Pinpoint the cell where the given text exists, returning its (x, y) midpoint coordinate. 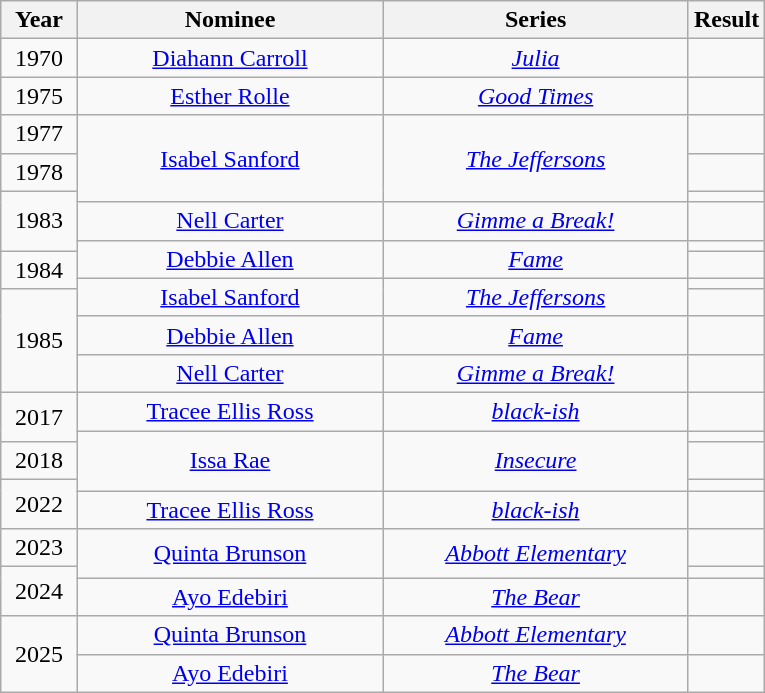
Result (726, 20)
2025 (39, 654)
Diahann Carroll (230, 58)
Esther Rolle (230, 96)
2023 (39, 548)
1983 (39, 221)
Year (39, 20)
Insecure (536, 460)
1970 (39, 58)
2024 (39, 592)
Julia (536, 58)
Series (536, 20)
1985 (39, 340)
1984 (39, 270)
Issa Rae (230, 460)
1977 (39, 134)
Good Times (536, 96)
2018 (39, 461)
2017 (39, 416)
1975 (39, 96)
2022 (39, 504)
Nominee (230, 20)
1978 (39, 172)
